Extract the (X, Y) coordinate from the center of the cell holding the provided text.  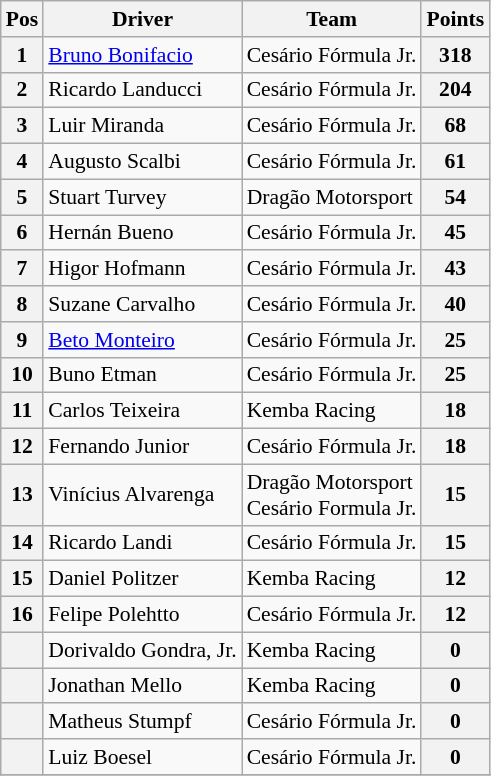
Ricardo Landucci (142, 90)
3 (22, 126)
Luiz Boesel (142, 757)
Vinícius Alvarenga (142, 494)
Team (332, 19)
Hernán Bueno (142, 233)
11 (22, 411)
Dragão Motorsport (332, 197)
Daniel Politzer (142, 579)
Higor Hofmann (142, 269)
Matheus Stumpf (142, 722)
204 (455, 90)
43 (455, 269)
5 (22, 197)
1 (22, 55)
Points (455, 19)
45 (455, 233)
Dorivaldo Gondra, Jr. (142, 650)
61 (455, 162)
Felipe Polehtto (142, 615)
Ricardo Landi (142, 543)
40 (455, 304)
Beto Monteiro (142, 340)
10 (22, 375)
Suzane Carvalho (142, 304)
2 (22, 90)
Luir Miranda (142, 126)
4 (22, 162)
54 (455, 197)
8 (22, 304)
318 (455, 55)
Bruno Bonifacio (142, 55)
16 (22, 615)
Fernando Junior (142, 447)
14 (22, 543)
Dragão Motorsport Cesário Formula Jr. (332, 494)
6 (22, 233)
Augusto Scalbi (142, 162)
7 (22, 269)
Pos (22, 19)
Buno Etman (142, 375)
Jonathan Mello (142, 686)
68 (455, 126)
9 (22, 340)
Driver (142, 19)
Carlos Teixeira (142, 411)
Stuart Turvey (142, 197)
13 (22, 494)
